For the text-containing cell, return its midpoint in (x, y) coordinate format. 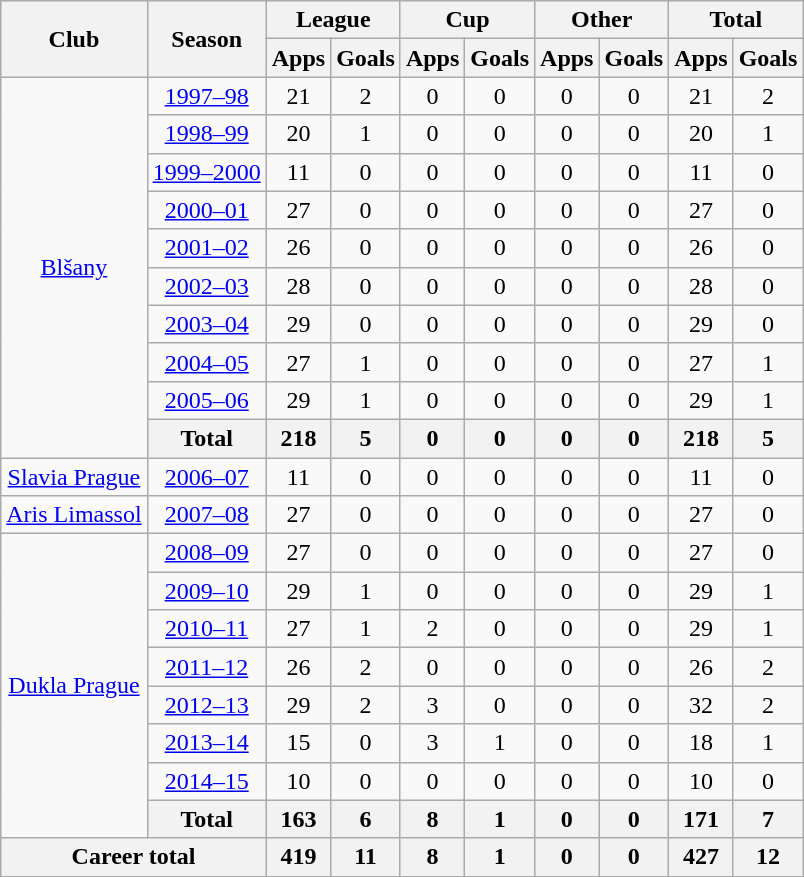
Career total (134, 857)
2007–08 (206, 515)
2011–12 (206, 667)
2012–13 (206, 705)
Aris Limassol (74, 515)
2002–03 (206, 286)
Cup (467, 20)
Blšany (74, 268)
427 (701, 857)
12 (768, 857)
Dukla Prague (74, 686)
2009–10 (206, 591)
163 (298, 819)
2010–11 (206, 629)
6 (366, 819)
18 (701, 743)
7 (768, 819)
15 (298, 743)
1997–98 (206, 96)
Club (74, 39)
2001–02 (206, 248)
1998–99 (206, 134)
2000–01 (206, 210)
1999–2000 (206, 172)
2013–14 (206, 743)
419 (298, 857)
2005–06 (206, 400)
Slavia Prague (74, 477)
Other (602, 20)
2008–09 (206, 553)
171 (701, 819)
League (333, 20)
2003–04 (206, 324)
2014–15 (206, 781)
32 (701, 705)
2004–05 (206, 362)
Season (206, 39)
2006–07 (206, 477)
